Extract the [X, Y] coordinate from the center of the cell holding the provided text.  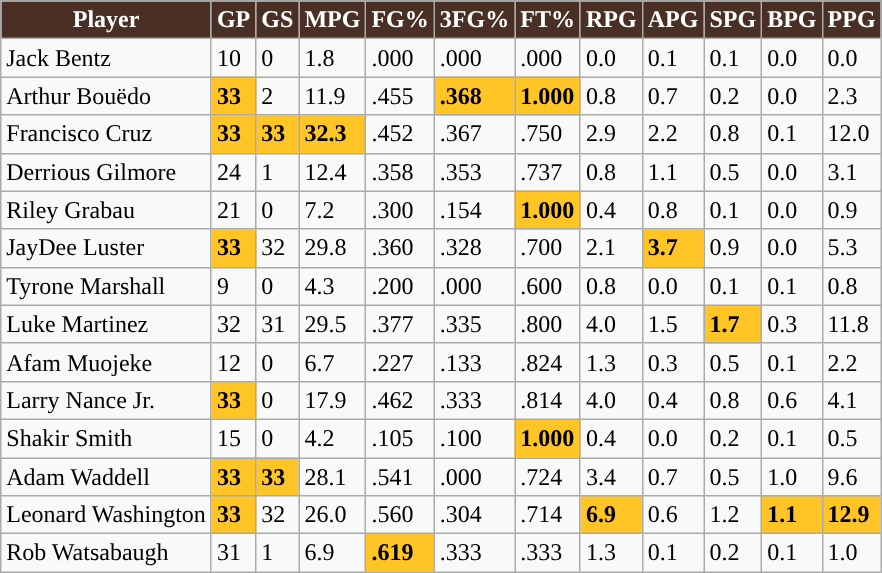
4.2 [332, 438]
.358 [400, 172]
Tyrone Marshall [106, 286]
9 [233, 286]
.700 [548, 248]
.737 [548, 172]
21 [233, 210]
7.2 [332, 210]
Rob Watsabaugh [106, 553]
.300 [400, 210]
.100 [474, 438]
Francisco Cruz [106, 134]
.304 [474, 515]
2.1 [611, 248]
.724 [548, 477]
.750 [548, 134]
17.9 [332, 400]
GP [233, 20]
3.7 [673, 248]
28.1 [332, 477]
.200 [400, 286]
Afam Muojeke [106, 362]
Adam Waddell [106, 477]
Leonard Washington [106, 515]
29.8 [332, 248]
1.2 [733, 515]
11.8 [852, 324]
BPG [792, 20]
.335 [474, 324]
12.9 [852, 515]
4.3 [332, 286]
3.4 [611, 477]
APG [673, 20]
Shakir Smith [106, 438]
15 [233, 438]
1.5 [673, 324]
Arthur Bouëdo [106, 96]
.600 [548, 286]
26.0 [332, 515]
1.7 [733, 324]
.133 [474, 362]
.353 [474, 172]
.328 [474, 248]
.619 [400, 553]
.367 [474, 134]
JayDee Luster [106, 248]
GS [278, 20]
SPG [733, 20]
24 [233, 172]
Larry Nance Jr. [106, 400]
.154 [474, 210]
2.3 [852, 96]
.227 [400, 362]
2.9 [611, 134]
FG% [400, 20]
1.8 [332, 58]
29.5 [332, 324]
2 [278, 96]
.455 [400, 96]
.368 [474, 96]
Derrious Gilmore [106, 172]
.800 [548, 324]
.814 [548, 400]
Riley Grabau [106, 210]
.462 [400, 400]
.360 [400, 248]
9.6 [852, 477]
Luke Martinez [106, 324]
.714 [548, 515]
.560 [400, 515]
.541 [400, 477]
.824 [548, 362]
32.3 [332, 134]
.105 [400, 438]
11.9 [332, 96]
10 [233, 58]
FT% [548, 20]
12.4 [332, 172]
MPG [332, 20]
PPG [852, 20]
RPG [611, 20]
6.7 [332, 362]
3FG% [474, 20]
3.1 [852, 172]
.452 [400, 134]
.377 [400, 324]
12 [233, 362]
5.3 [852, 248]
12.0 [852, 134]
Player [106, 20]
4.1 [852, 400]
Jack Bentz [106, 58]
